From the cell containing the given text, extract its center point as (X, Y) coordinate. 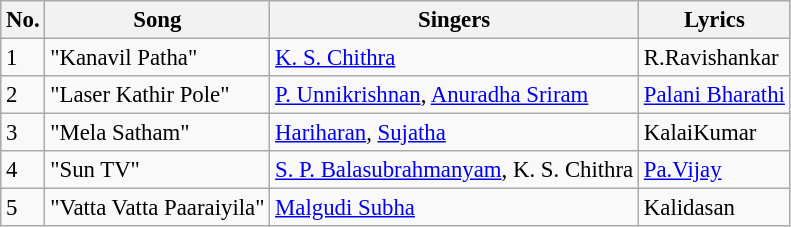
Pa.Vijay (715, 170)
Singers (454, 20)
"Vatta Vatta Paaraiyila" (158, 208)
Song (158, 20)
"Kanavil Patha" (158, 58)
Lyrics (715, 20)
2 (23, 95)
3 (23, 133)
"Laser Kathir Pole" (158, 95)
4 (23, 170)
KalaiKumar (715, 133)
Palani Bharathi (715, 95)
Kalidasan (715, 208)
S. P. Balasubrahmanyam, K. S. Chithra (454, 170)
P. Unnikrishnan, Anuradha Sriram (454, 95)
Hariharan, Sujatha (454, 133)
"Sun TV" (158, 170)
Malgudi Subha (454, 208)
5 (23, 208)
R.Ravishankar (715, 58)
1 (23, 58)
K. S. Chithra (454, 58)
"Mela Satham" (158, 133)
No. (23, 20)
